Find where the given text appears and provide that cell's center as [x, y] coordinate. 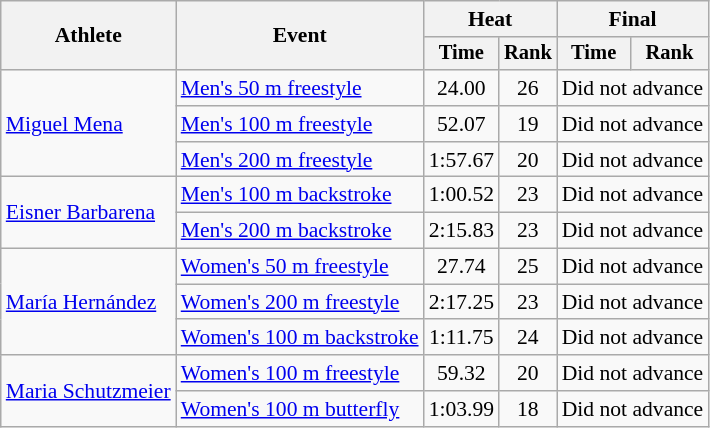
Women's 100 m backstroke [300, 338]
52.07 [462, 124]
Women's 200 m freestyle [300, 302]
Men's 50 m freestyle [300, 88]
Heat [490, 19]
Women's 100 m butterfly [300, 409]
1:03.99 [462, 409]
27.74 [462, 267]
24.00 [462, 88]
Event [300, 36]
Men's 100 m backstroke [300, 195]
1:00.52 [462, 195]
Eisner Barbarena [88, 212]
25 [528, 267]
Men's 200 m freestyle [300, 160]
1:57.67 [462, 160]
Miguel Mena [88, 124]
Women's 100 m freestyle [300, 373]
2:15.83 [462, 231]
Men's 200 m backstroke [300, 231]
1:11.75 [462, 338]
Women's 50 m freestyle [300, 267]
María Hernández [88, 302]
Men's 100 m freestyle [300, 124]
Athlete [88, 36]
18 [528, 409]
26 [528, 88]
2:17.25 [462, 302]
Final [633, 19]
Maria Schutzmeier [88, 390]
19 [528, 124]
59.32 [462, 373]
24 [528, 338]
